Provide the (x, y) coordinate of the cell's center where the given text is located.  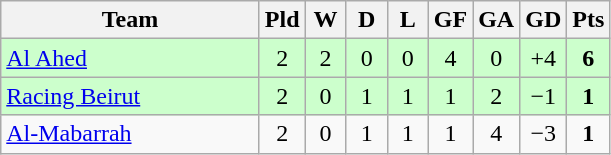
−1 (544, 96)
Team (130, 20)
W (326, 20)
D (366, 20)
GF (450, 20)
−3 (544, 134)
Racing Beirut (130, 96)
+4 (544, 58)
Pts (588, 20)
Al-Mabarrah (130, 134)
L (408, 20)
Pld (282, 20)
GD (544, 20)
Al Ahed (130, 58)
6 (588, 58)
GA (496, 20)
